Detect which cell encompasses the target text, then output its [X, Y] center coordinate. 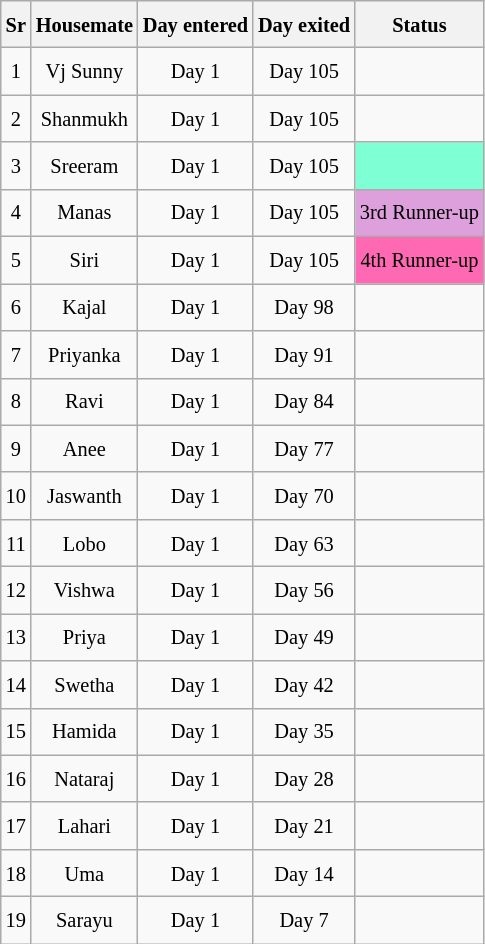
Housemate [84, 24]
Vj Sunny [84, 72]
Day 91 [304, 354]
Ravi [84, 402]
1 [16, 72]
Day 63 [304, 542]
Siri [84, 260]
Shanmukh [84, 118]
14 [16, 684]
Sarayu [84, 920]
Priya [84, 636]
Anee [84, 448]
15 [16, 732]
2 [16, 118]
Day 49 [304, 636]
17 [16, 826]
12 [16, 590]
6 [16, 306]
Lahari [84, 826]
Sreeram [84, 166]
Hamida [84, 732]
16 [16, 778]
Vishwa [84, 590]
19 [16, 920]
Day 35 [304, 732]
Day exited [304, 24]
Day 84 [304, 402]
Day 98 [304, 306]
Day 28 [304, 778]
Nataraj [84, 778]
Day 42 [304, 684]
Day 14 [304, 872]
Day 21 [304, 826]
Jaswanth [84, 496]
Lobo [84, 542]
Day 56 [304, 590]
Day entered [196, 24]
Manas [84, 212]
4 [16, 212]
18 [16, 872]
5 [16, 260]
Day 7 [304, 920]
11 [16, 542]
13 [16, 636]
Swetha [84, 684]
Day 70 [304, 496]
Status [420, 24]
7 [16, 354]
10 [16, 496]
3 [16, 166]
Kajal [84, 306]
Day 77 [304, 448]
Sr [16, 24]
9 [16, 448]
3rd Runner-up [420, 212]
Uma [84, 872]
8 [16, 402]
4th Runner-up [420, 260]
Priyanka [84, 354]
